Output the (x, y) coordinate of the center of the cell containing the given text.  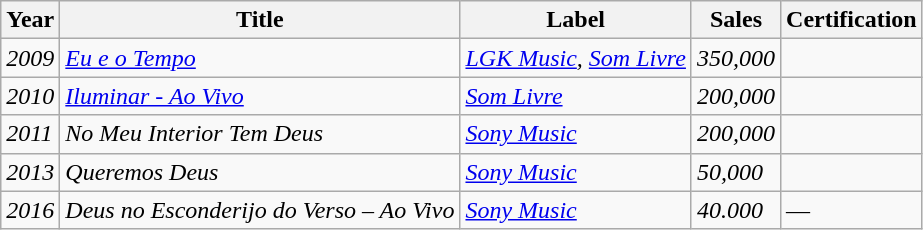
Certification (852, 20)
Year (30, 20)
Label (576, 20)
2013 (30, 172)
Deus no Esconderijo do Verso – Ao Vivo (260, 210)
LGK Music, Som Livre (576, 58)
Queremos Deus (260, 172)
2009 (30, 58)
No Meu Interior Tem Deus (260, 134)
Iluminar - Ao Vivo (260, 96)
2011 (30, 134)
40.000 (736, 210)
2016 (30, 210)
Eu e o Tempo (260, 58)
50,000 (736, 172)
Sales (736, 20)
2010 (30, 96)
350,000 (736, 58)
— (852, 210)
Som Livre (576, 96)
Title (260, 20)
